Return [X, Y] of the center of cell containing provided text 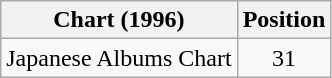
Chart (1996) [119, 20]
31 [284, 58]
Japanese Albums Chart [119, 58]
Position [284, 20]
